Identify which cell holds the provided text, then report its (x, y) central coordinate. 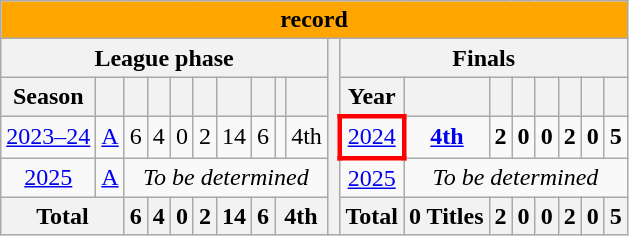
Year (372, 97)
2024 (372, 136)
record (314, 20)
0 Titles (447, 216)
League phase (164, 58)
2023–24 (48, 136)
Finals (484, 58)
Season (48, 97)
